Identify which cell holds the provided text, then report its [X, Y] central coordinate. 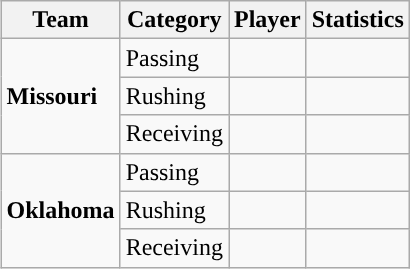
Oklahoma [60, 210]
Player [267, 20]
Category [174, 20]
Team [60, 20]
Statistics [358, 20]
Missouri [60, 96]
